Provide the [x, y] coordinate of the cell's center where the given text is located.  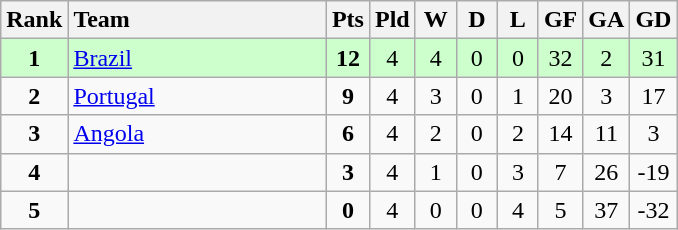
26 [606, 172]
31 [654, 58]
14 [560, 134]
7 [560, 172]
GD [654, 20]
D [476, 20]
Portugal [198, 96]
12 [348, 58]
Rank [34, 20]
20 [560, 96]
GF [560, 20]
17 [654, 96]
37 [606, 210]
Brazil [198, 58]
-19 [654, 172]
Pts [348, 20]
9 [348, 96]
L [518, 20]
32 [560, 58]
6 [348, 134]
11 [606, 134]
W [436, 20]
GA [606, 20]
Pld [392, 20]
-32 [654, 210]
Team [198, 20]
Angola [198, 134]
